Search for the cell housing the specified text and yield its (x, y) center coordinate. 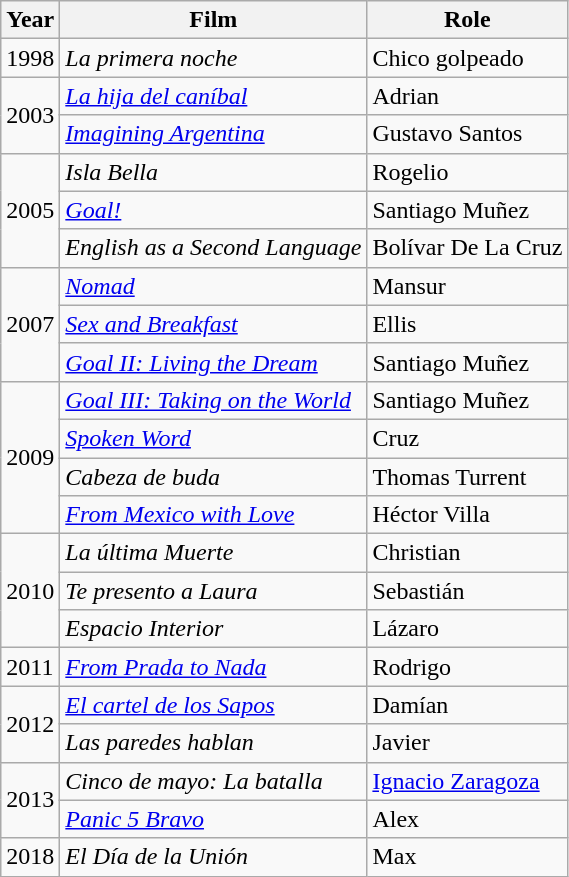
Alex (468, 819)
Adrian (468, 96)
Sebastián (468, 591)
El Día de la Unión (214, 857)
2003 (30, 115)
English as a Second Language (214, 248)
Sex and Breakfast (214, 324)
Thomas Turrent (468, 477)
Year (30, 20)
El cartel de los Sapos (214, 705)
2012 (30, 724)
Rodrigo (468, 667)
Las paredes hablan (214, 743)
Cruz (468, 438)
2007 (30, 324)
Rogelio (468, 172)
Role (468, 20)
2010 (30, 591)
Bolívar De La Cruz (468, 248)
2009 (30, 457)
Lázaro (468, 629)
2005 (30, 210)
La última Muerte (214, 553)
Film (214, 20)
Javier (468, 743)
2018 (30, 857)
Cinco de mayo: La batalla (214, 781)
Goal II: Living the Dream (214, 362)
Ellis (468, 324)
Panic 5 Bravo (214, 819)
Mansur (468, 286)
Nomad (214, 286)
2011 (30, 667)
Spoken Word (214, 438)
From Prada to Nada (214, 667)
Goal! (214, 210)
Chico golpeado (468, 58)
Gustavo Santos (468, 134)
La hija del caníbal (214, 96)
Damían (468, 705)
1998 (30, 58)
Imagining Argentina (214, 134)
Cabeza de buda (214, 477)
Goal III: Taking on the World (214, 400)
2013 (30, 800)
Espacio Interior (214, 629)
Héctor Villa (468, 515)
Ignacio Zaragoza (468, 781)
Te presento a Laura (214, 591)
Christian (468, 553)
Isla Bella (214, 172)
From Mexico with Love (214, 515)
Max (468, 857)
La primera noche (214, 58)
